Find where the given text appears and provide that cell's center as [X, Y] coordinate. 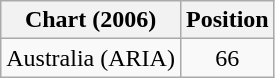
66 [227, 58]
Chart (2006) [91, 20]
Australia (ARIA) [91, 58]
Position [227, 20]
